Return [x, y] of the center of cell containing provided text 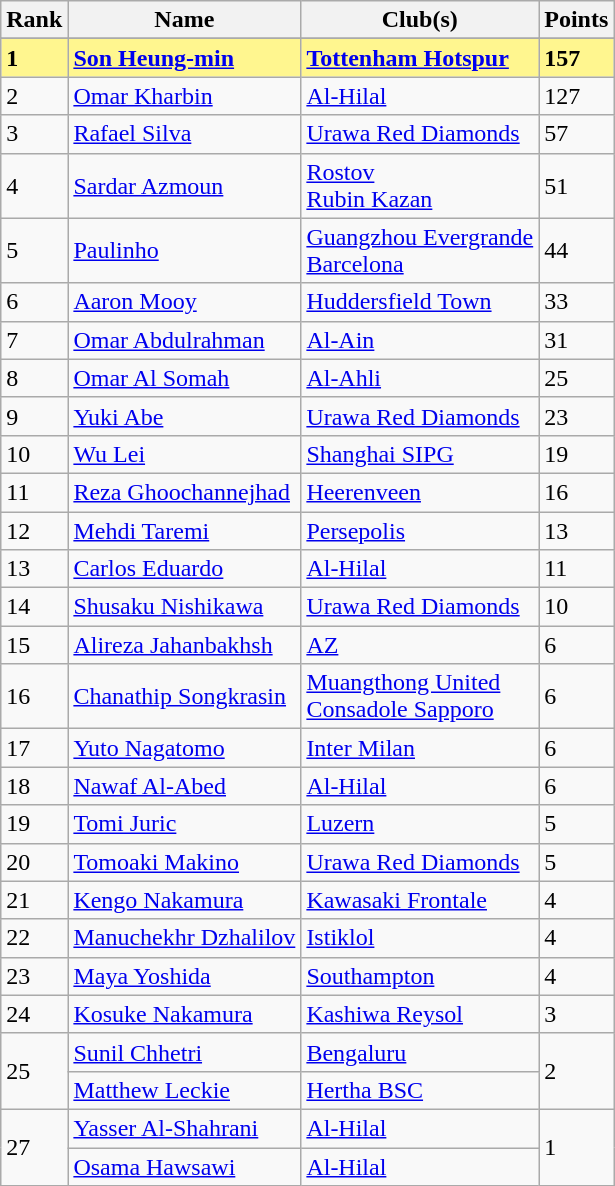
14 [34, 607]
Chanathip Songkrasin [184, 696]
31 [576, 340]
33 [576, 302]
Hertha BSC [420, 1090]
Huddersfield Town [420, 302]
15 [34, 645]
Osama Hawsawi [184, 1167]
157 [576, 58]
Club(s) [420, 20]
Guangzhou Evergrande Barcelona [420, 250]
Kawasaki Frontale [420, 900]
24 [34, 1014]
27 [34, 1147]
22 [34, 938]
Omar Al Somah [184, 378]
Points [576, 20]
Southampton [420, 976]
Rank [34, 20]
AZ [420, 645]
Rafael Silva [184, 134]
8 [34, 378]
Tomoaki Makino [184, 862]
Shanghai SIPG [420, 454]
Inter Milan [420, 748]
Kengo Nakamura [184, 900]
Omar Kharbin [184, 96]
12 [34, 531]
Al-Ahli [420, 378]
51 [576, 186]
Manuchekhr Dzhalilov [184, 938]
Sardar Azmoun [184, 186]
Paulinho [184, 250]
Name [184, 20]
Yuto Nagatomo [184, 748]
Wu Lei [184, 454]
20 [34, 862]
Shusaku Nishikawa [184, 607]
Maya Yoshida [184, 976]
Alireza Jahanbakhsh [184, 645]
18 [34, 786]
Matthew Leckie [184, 1090]
Istiklol [420, 938]
Son Heung-min [184, 58]
Luzern [420, 824]
Yuki Abe [184, 416]
57 [576, 134]
Carlos Eduardo [184, 569]
Persepolis [420, 531]
Heerenveen [420, 492]
Bengaluru [420, 1052]
Al-Ain [420, 340]
Tottenham Hotspur [420, 58]
Reza Ghoochannejhad [184, 492]
Rostov Rubin Kazan [420, 186]
7 [34, 340]
Kosuke Nakamura [184, 1014]
127 [576, 96]
Omar Abdulrahman [184, 340]
Nawaf Al-Abed [184, 786]
Tomi Juric [184, 824]
9 [34, 416]
44 [576, 250]
Sunil Chhetri [184, 1052]
21 [34, 900]
Yasser Al-Shahrani [184, 1128]
Muangthong United Consadole Sapporo [420, 696]
Aaron Mooy [184, 302]
Mehdi Taremi [184, 531]
17 [34, 748]
Kashiwa Reysol [420, 1014]
